Return (x, y) of the center of cell containing provided text 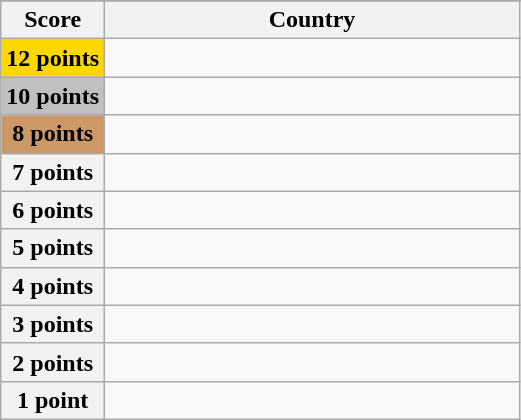
6 points (53, 210)
3 points (53, 324)
7 points (53, 172)
10 points (53, 96)
Score (53, 20)
12 points (53, 58)
Country (312, 20)
5 points (53, 248)
2 points (53, 362)
4 points (53, 286)
8 points (53, 134)
1 point (53, 400)
